Find where the given text appears and provide that cell's center as (X, Y) coordinate. 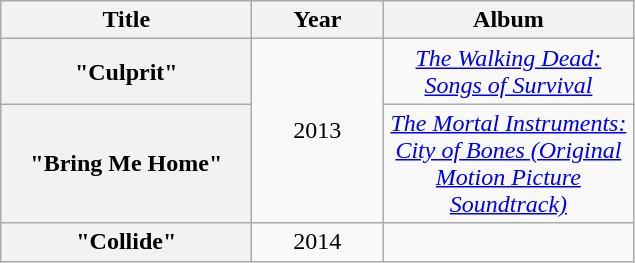
"Bring Me Home" (126, 164)
"Culprit" (126, 72)
The Walking Dead: Songs of Survival (508, 72)
Title (126, 20)
The Mortal Instruments: City of Bones (Original Motion Picture Soundtrack) (508, 164)
Year (318, 20)
2014 (318, 242)
"Collide" (126, 242)
2013 (318, 131)
Album (508, 20)
